Detect which cell encompasses the target text, then output its [X, Y] center coordinate. 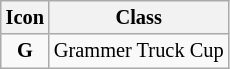
Icon [25, 17]
Class [139, 17]
G [25, 51]
Grammer Truck Cup [139, 51]
